Output the (X, Y) coordinate of the center of the cell containing the given text.  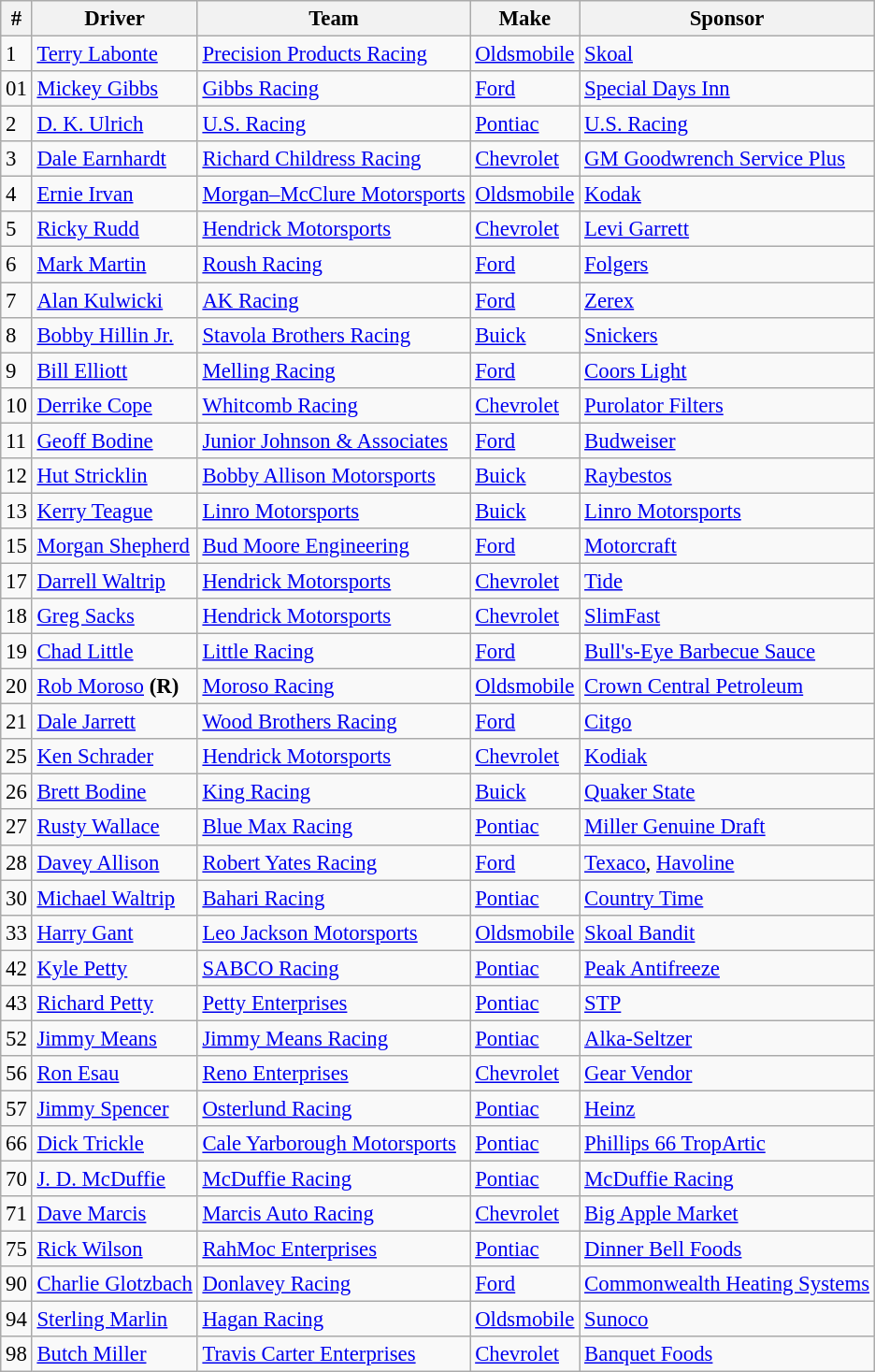
Special Days Inn (727, 89)
Country Time (727, 898)
Richard Childress Racing (334, 159)
5 (17, 229)
9 (17, 370)
GM Goodwrench Service Plus (727, 159)
Gear Vendor (727, 1074)
Team (334, 19)
Sponsor (727, 19)
52 (17, 1038)
Mark Martin (114, 265)
66 (17, 1144)
15 (17, 546)
Quaker State (727, 792)
Kerry Teague (114, 511)
King Racing (334, 792)
Tide (727, 581)
Raybestos (727, 476)
Morgan Shepherd (114, 546)
Little Racing (334, 652)
# (17, 19)
Ken Schrader (114, 757)
Kodak (727, 195)
Folgers (727, 265)
20 (17, 686)
Ernie Irvan (114, 195)
Mickey Gibbs (114, 89)
Hut Stricklin (114, 476)
Dale Jarrett (114, 722)
Bill Elliott (114, 370)
25 (17, 757)
Wood Brothers Racing (334, 722)
STP (727, 1004)
Peak Antifreeze (727, 968)
Ricky Rudd (114, 229)
90 (17, 1284)
Bobby Allison Motorsports (334, 476)
75 (17, 1249)
Greg Sacks (114, 616)
Sterling Marlin (114, 1320)
Harry Gant (114, 932)
30 (17, 898)
94 (17, 1320)
Alka-Seltzer (727, 1038)
Melling Racing (334, 370)
Jimmy Means Racing (334, 1038)
Skoal (727, 54)
Donlavey Racing (334, 1284)
D. K. Ulrich (114, 124)
Bud Moore Engineering (334, 546)
SlimFast (727, 616)
J. D. McDuffie (114, 1179)
Ron Esau (114, 1074)
19 (17, 652)
13 (17, 511)
Blue Max Racing (334, 828)
Rob Moroso (R) (114, 686)
Rusty Wallace (114, 828)
Dave Marcis (114, 1214)
71 (17, 1214)
Petty Enterprises (334, 1004)
Kyle Petty (114, 968)
AK Racing (334, 300)
Stavola Brothers Racing (334, 335)
70 (17, 1179)
Derrike Cope (114, 405)
Big Apple Market (727, 1214)
Crown Central Petroleum (727, 686)
Texaco, Havoline (727, 862)
7 (17, 300)
Precision Products Racing (334, 54)
Make (525, 19)
Sunoco (727, 1320)
Hagan Racing (334, 1320)
11 (17, 440)
Geoff Bodine (114, 440)
6 (17, 265)
Snickers (727, 335)
8 (17, 335)
57 (17, 1108)
43 (17, 1004)
Purolator Filters (727, 405)
1 (17, 54)
17 (17, 581)
Davey Allison (114, 862)
Levi Garrett (727, 229)
4 (17, 195)
Heinz (727, 1108)
Terry Labonte (114, 54)
56 (17, 1074)
Miller Genuine Draft (727, 828)
Motorcraft (727, 546)
Bobby Hillin Jr. (114, 335)
27 (17, 828)
Brett Bodine (114, 792)
Bahari Racing (334, 898)
Gibbs Racing (334, 89)
Jimmy Spencer (114, 1108)
Darrell Waltrip (114, 581)
Dick Trickle (114, 1144)
Michael Waltrip (114, 898)
Whitcomb Racing (334, 405)
Budweiser (727, 440)
Citgo (727, 722)
Moroso Racing (334, 686)
RahMoc Enterprises (334, 1249)
Roush Racing (334, 265)
Kodiak (727, 757)
Alan Kulwicki (114, 300)
SABCO Racing (334, 968)
3 (17, 159)
Jimmy Means (114, 1038)
Coors Light (727, 370)
18 (17, 616)
Dinner Bell Foods (727, 1249)
Reno Enterprises (334, 1074)
10 (17, 405)
Charlie Glotzbach (114, 1284)
Driver (114, 19)
Phillips 66 TropArtic (727, 1144)
Osterlund Racing (334, 1108)
Zerex (727, 300)
Rick Wilson (114, 1249)
Skoal Bandit (727, 932)
33 (17, 932)
21 (17, 722)
Commonwealth Heating Systems (727, 1284)
Cale Yarborough Motorsports (334, 1144)
Junior Johnson & Associates (334, 440)
Dale Earnhardt (114, 159)
01 (17, 89)
12 (17, 476)
2 (17, 124)
Robert Yates Racing (334, 862)
Morgan–McClure Motorsports (334, 195)
Leo Jackson Motorsports (334, 932)
Bull's-Eye Barbecue Sauce (727, 652)
26 (17, 792)
Richard Petty (114, 1004)
Marcis Auto Racing (334, 1214)
42 (17, 968)
Chad Little (114, 652)
28 (17, 862)
